Provide the (X, Y) coordinate of the cell's center where the given text is located.  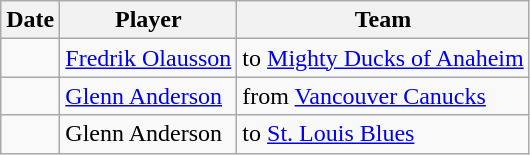
to St. Louis Blues (383, 134)
Fredrik Olausson (148, 58)
from Vancouver Canucks (383, 96)
Team (383, 20)
to Mighty Ducks of Anaheim (383, 58)
Player (148, 20)
Date (30, 20)
